Return [X, Y] of the center of cell containing provided text 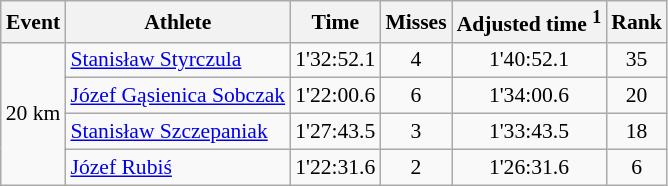
1'26:31.6 [530, 167]
Adjusted time 1 [530, 22]
Athlete [178, 22]
20 km [34, 113]
1'33:43.5 [530, 132]
Misses [416, 22]
35 [636, 60]
Józef Gąsienica Sobczak [178, 96]
Rank [636, 22]
1'22:31.6 [335, 167]
20 [636, 96]
2 [416, 167]
Józef Rubiś [178, 167]
Stanisław Styrczula [178, 60]
1'34:00.6 [530, 96]
1'40:52.1 [530, 60]
Event [34, 22]
Time [335, 22]
18 [636, 132]
1'32:52.1 [335, 60]
1'27:43.5 [335, 132]
Stanisław Szczepaniak [178, 132]
3 [416, 132]
1'22:00.6 [335, 96]
4 [416, 60]
